Extract the [x, y] coordinate from the center of the cell holding the provided text.  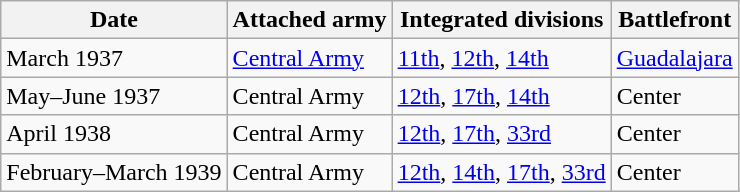
Integrated divisions [502, 20]
February–March 1939 [114, 172]
May–June 1937 [114, 96]
12th, 17th, 14th [502, 96]
Attached army [310, 20]
March 1937 [114, 58]
Date [114, 20]
11th, 12th, 14th [502, 58]
12th, 14th, 17th, 33rd [502, 172]
12th, 17th, 33rd [502, 134]
April 1938 [114, 134]
Guadalajara [674, 58]
Battlefront [674, 20]
